Find where the given text appears and provide that cell's center as [x, y] coordinate. 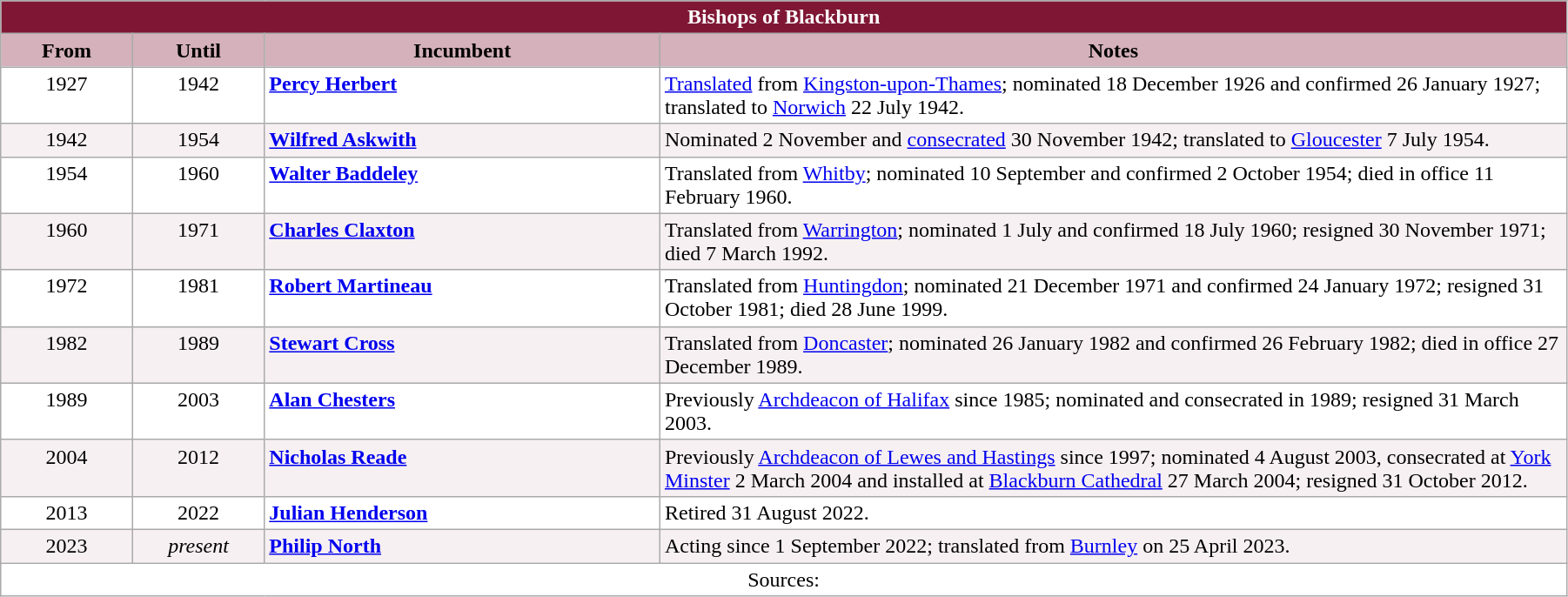
Alan Chesters [463, 411]
Previously Archdeacon of Halifax since 1985; nominated and consecrated in 1989; resigned 31 March 2003. [1113, 411]
2003 [198, 411]
Philip North [463, 546]
Julian Henderson [463, 513]
2012 [198, 468]
Charles Claxton [463, 242]
Translated from Kingston-upon-Thames; nominated 18 December 1926 and confirmed 26 January 1927; translated to Norwich 22 July 1942. [1113, 96]
Bishops of Blackburn [784, 17]
Translated from Huntingdon; nominated 21 December 1971 and confirmed 24 January 1972; resigned 31 October 1981; died 28 June 1999. [1113, 298]
Translated from Doncaster; nominated 26 January 1982 and confirmed 26 February 1982; died in office 27 December 1989. [1113, 355]
Robert Martineau [463, 298]
1972 [67, 298]
1981 [198, 298]
Nicholas Reade [463, 468]
2004 [67, 468]
Until [198, 50]
Walter Baddeley [463, 184]
Notes [1113, 50]
1971 [198, 242]
present [198, 546]
Stewart Cross [463, 355]
Acting since 1 September 2022; translated from Burnley on 25 April 2023. [1113, 546]
Translated from Whitby; nominated 10 September and confirmed 2 October 1954; died in office 11 February 1960. [1113, 184]
2022 [198, 513]
1982 [67, 355]
Nominated 2 November and consecrated 30 November 1942; translated to Gloucester 7 July 1954. [1113, 140]
Retired 31 August 2022. [1113, 513]
1927 [67, 96]
Incumbent [463, 50]
2023 [67, 546]
From [67, 50]
2013 [67, 513]
Percy Herbert [463, 96]
Sources: [784, 579]
Wilfred Askwith [463, 140]
Translated from Warrington; nominated 1 July and confirmed 18 July 1960; resigned 30 November 1971; died 7 March 1992. [1113, 242]
